Extract the (x, y) coordinate from the center of the cell holding the provided text.  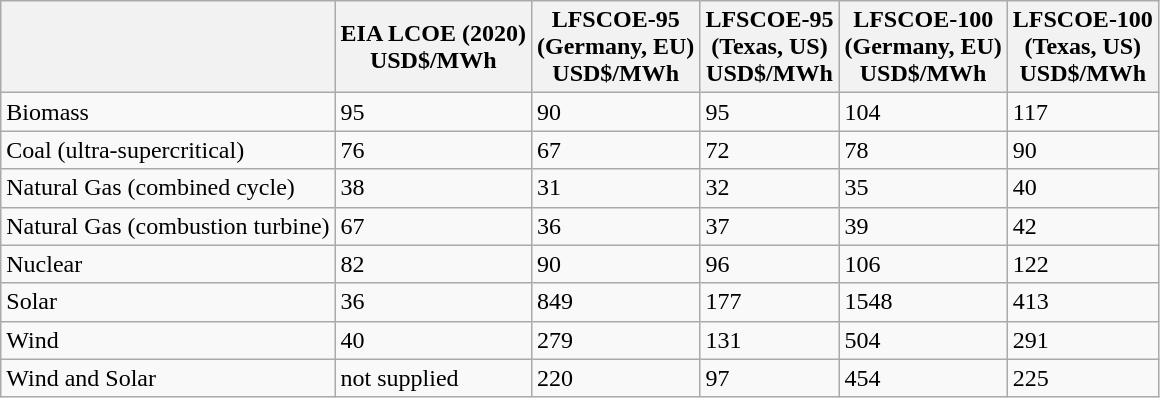
32 (770, 188)
38 (433, 188)
39 (923, 226)
LFSCOE-95(Texas, US)USD$/MWh (770, 47)
Natural Gas (combustion turbine) (168, 226)
EIA LCOE (2020)USD$/MWh (433, 47)
1548 (923, 302)
117 (1082, 112)
220 (615, 378)
LFSCOE-100(Texas, US)USD$/MWh (1082, 47)
106 (923, 264)
131 (770, 340)
31 (615, 188)
Solar (168, 302)
291 (1082, 340)
177 (770, 302)
76 (433, 150)
78 (923, 150)
Wind (168, 340)
97 (770, 378)
LFSCOE-95(Germany, EU)USD$/MWh (615, 47)
35 (923, 188)
96 (770, 264)
104 (923, 112)
Biomass (168, 112)
LFSCOE-100(Germany, EU)USD$/MWh (923, 47)
Wind and Solar (168, 378)
82 (433, 264)
413 (1082, 302)
72 (770, 150)
504 (923, 340)
Coal (ultra-supercritical) (168, 150)
Nuclear (168, 264)
37 (770, 226)
849 (615, 302)
not supplied (433, 378)
225 (1082, 378)
Natural Gas (combined cycle) (168, 188)
279 (615, 340)
42 (1082, 226)
454 (923, 378)
122 (1082, 264)
